Extract the [X, Y] coordinate from the center of the cell holding the provided text.  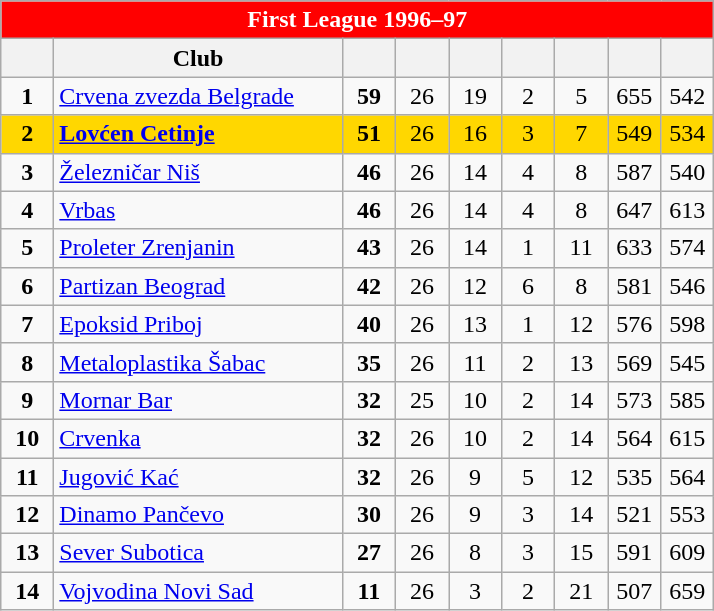
Club [198, 58]
Mornar Bar [198, 400]
59 [368, 96]
591 [634, 553]
573 [634, 400]
585 [688, 400]
Dinamo Pančevo [198, 515]
521 [634, 515]
581 [634, 286]
576 [634, 324]
534 [688, 134]
535 [634, 477]
574 [688, 248]
633 [634, 248]
21 [582, 591]
Metaloplastika Šabac [198, 362]
35 [368, 362]
Proleter Zrenjanin [198, 248]
655 [634, 96]
Epoksid Priboj [198, 324]
Partizan Beograd [198, 286]
Vojvodina Novi Sad [198, 591]
545 [688, 362]
569 [634, 362]
51 [368, 134]
546 [688, 286]
16 [474, 134]
43 [368, 248]
598 [688, 324]
647 [634, 210]
30 [368, 515]
19 [474, 96]
609 [688, 553]
40 [368, 324]
Vrbas [198, 210]
Crvenka [198, 438]
659 [688, 591]
Sever Subotica [198, 553]
25 [422, 400]
613 [688, 210]
15 [582, 553]
Železničar Niš [198, 172]
Jugović Kać [198, 477]
42 [368, 286]
542 [688, 96]
Crvena zvezda Belgrade [198, 96]
549 [634, 134]
507 [634, 591]
27 [368, 553]
First League 1996–97 [358, 20]
553 [688, 515]
540 [688, 172]
Lovćen Cetinje [198, 134]
615 [688, 438]
587 [634, 172]
